Locate the cell with the specified text and output its [X, Y] center coordinate. 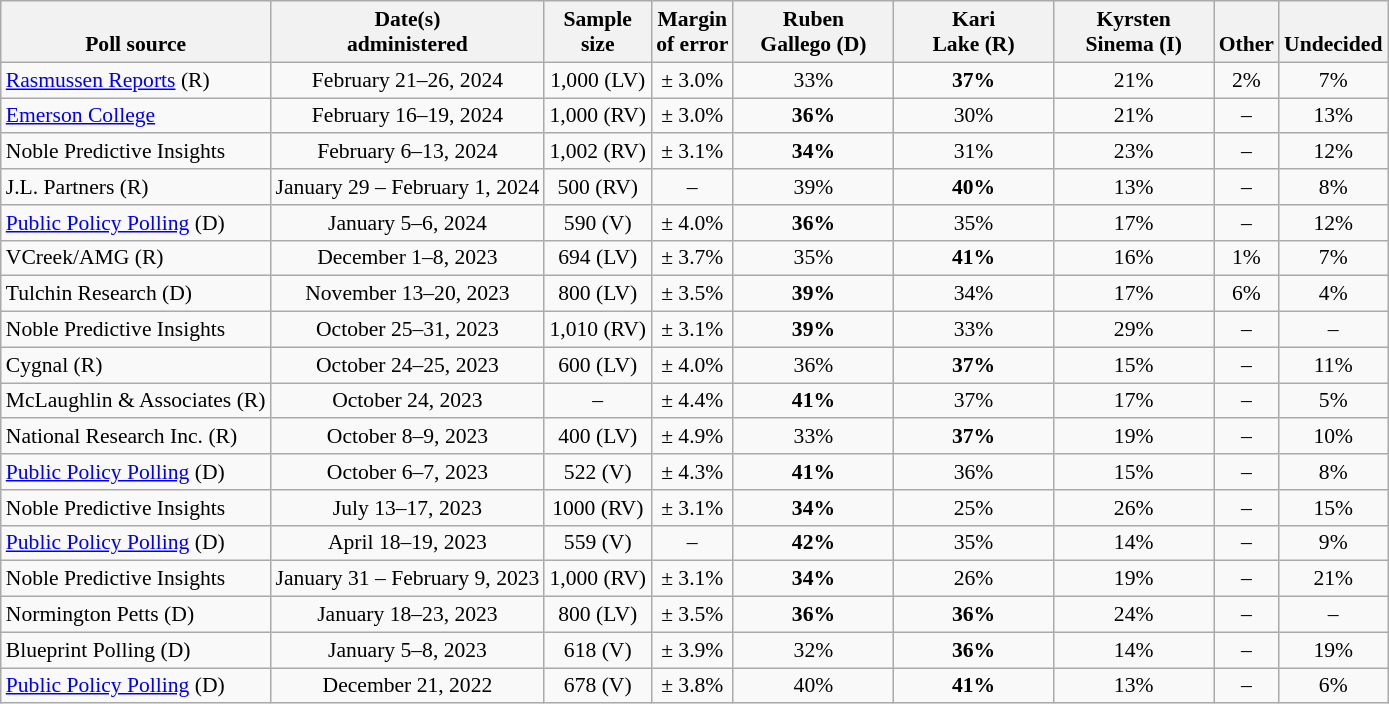
November 13–20, 2023 [407, 294]
Blueprint Polling (D) [136, 650]
1,000 (LV) [598, 80]
February 6–13, 2024 [407, 152]
Rasmussen Reports (R) [136, 80]
600 (LV) [598, 365]
4% [1333, 294]
24% [1134, 615]
January 5–8, 2023 [407, 650]
590 (V) [598, 223]
694 (LV) [598, 258]
678 (V) [598, 686]
522 (V) [598, 472]
National Research Inc. (R) [136, 437]
Poll source [136, 32]
1000 (RV) [598, 508]
42% [813, 543]
October 25–31, 2023 [407, 330]
April 18–19, 2023 [407, 543]
February 21–26, 2024 [407, 80]
1% [1246, 258]
± 4.4% [692, 401]
31% [973, 152]
VCreek/AMG (R) [136, 258]
KariLake (R) [973, 32]
400 (LV) [598, 437]
Undecided [1333, 32]
December 21, 2022 [407, 686]
29% [1134, 330]
October 8–9, 2023 [407, 437]
July 13–17, 2023 [407, 508]
January 29 – February 1, 2024 [407, 187]
Other [1246, 32]
9% [1333, 543]
32% [813, 650]
± 4.9% [692, 437]
11% [1333, 365]
December 1–8, 2023 [407, 258]
Marginof error [692, 32]
January 18–23, 2023 [407, 615]
Cygnal (R) [136, 365]
Samplesize [598, 32]
RubenGallego (D) [813, 32]
10% [1333, 437]
5% [1333, 401]
559 (V) [598, 543]
25% [973, 508]
500 (RV) [598, 187]
618 (V) [598, 650]
1,010 (RV) [598, 330]
KyrstenSinema (I) [1134, 32]
Emerson College [136, 116]
October 24, 2023 [407, 401]
± 3.8% [692, 686]
Date(s)administered [407, 32]
± 4.3% [692, 472]
± 3.7% [692, 258]
McLaughlin & Associates (R) [136, 401]
February 16–19, 2024 [407, 116]
23% [1134, 152]
October 6–7, 2023 [407, 472]
J.L. Partners (R) [136, 187]
2% [1246, 80]
Tulchin Research (D) [136, 294]
± 3.9% [692, 650]
January 5–6, 2024 [407, 223]
January 31 – February 9, 2023 [407, 579]
1,002 (RV) [598, 152]
October 24–25, 2023 [407, 365]
Normington Petts (D) [136, 615]
30% [973, 116]
16% [1134, 258]
